Output the (X, Y) coordinate of the center of the cell containing the given text.  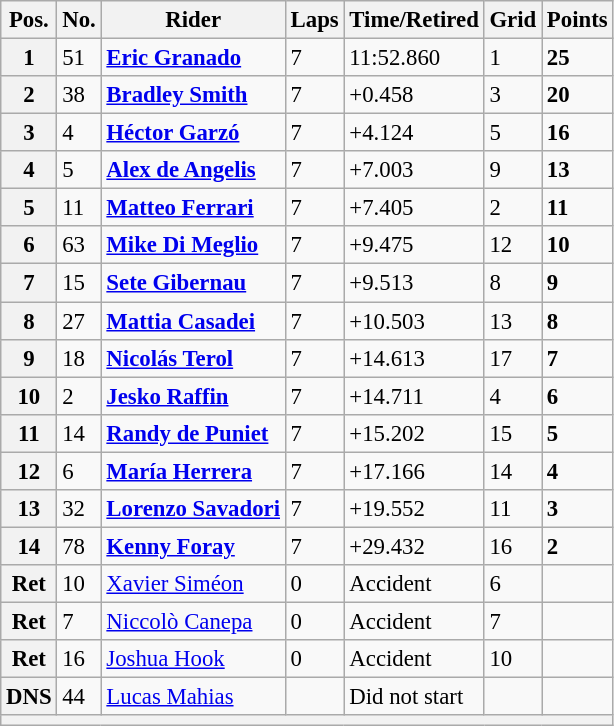
27 (79, 321)
Joshua Hook (193, 659)
Sete Gibernau (193, 283)
+7.405 (414, 208)
Nicolás Terol (193, 358)
+15.202 (414, 433)
38 (79, 95)
78 (79, 546)
51 (79, 58)
32 (79, 509)
Jesko Raffin (193, 396)
Eric Granado (193, 58)
Laps (314, 20)
Kenny Foray (193, 546)
Grid (512, 20)
25 (578, 58)
Matteo Ferrari (193, 208)
Mike Di Meglio (193, 245)
Héctor Garzó (193, 133)
Alex de Angelis (193, 170)
Xavier Siméon (193, 584)
Time/Retired (414, 20)
44 (79, 697)
Rider (193, 20)
Pos. (29, 20)
+29.432 (414, 546)
18 (79, 358)
+14.711 (414, 396)
+19.552 (414, 509)
+9.513 (414, 283)
20 (578, 95)
Randy de Puniet (193, 433)
+7.003 (414, 170)
+0.458 (414, 95)
María Herrera (193, 471)
Did not start (414, 697)
+9.475 (414, 245)
Bradley Smith (193, 95)
Mattia Casadei (193, 321)
Points (578, 20)
+4.124 (414, 133)
No. (79, 20)
+17.166 (414, 471)
+10.503 (414, 321)
17 (512, 358)
+14.613 (414, 358)
Lucas Mahias (193, 697)
Lorenzo Savadori (193, 509)
63 (79, 245)
Niccolò Canepa (193, 621)
11:52.860 (414, 58)
DNS (29, 697)
